Scan for the cell matching the given text and deliver its [X, Y] coordinate at center. 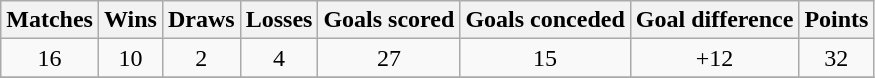
+12 [714, 58]
4 [279, 58]
Points [836, 20]
Goals scored [389, 20]
15 [545, 58]
16 [50, 58]
Goal difference [714, 20]
32 [836, 58]
Wins [130, 20]
2 [201, 58]
10 [130, 58]
Goals conceded [545, 20]
27 [389, 58]
Matches [50, 20]
Losses [279, 20]
Draws [201, 20]
